Return [X, Y] of the center of cell containing provided text 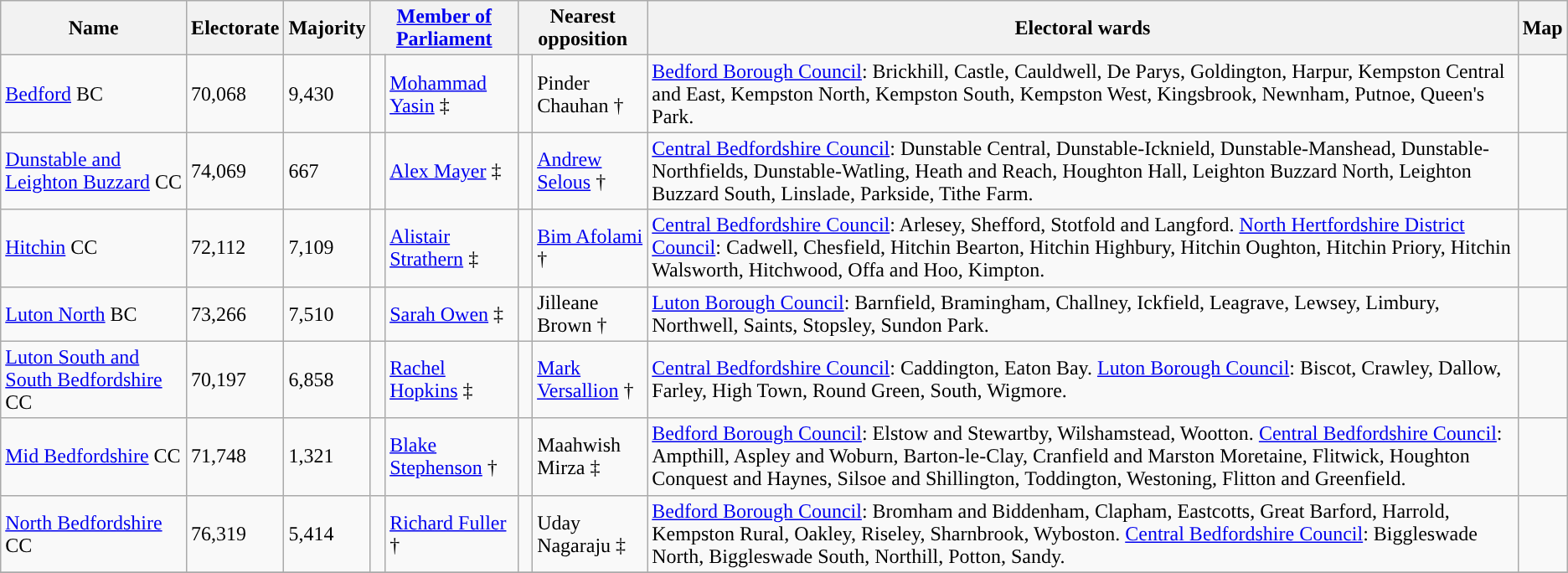
71,748 [235, 457]
Bedford BC [94, 94]
5,414 [327, 534]
1,321 [327, 457]
Luton South and South Bedfordshire CC [94, 379]
Alex Mayer ‡ [452, 171]
Jilleane Brown † [590, 313]
Map [1543, 28]
North Bedfordshire CC [94, 534]
Central Bedfordshire Council: Caddington, Eaton Bay. Luton Borough Council: Biscot, Crawley, Dallow, Farley, High Town, Round Green, South, Wigmore. [1082, 379]
Mark Versallion † [590, 379]
76,319 [235, 534]
667 [327, 171]
Hitchin CC [94, 248]
Mid Bedfordshire CC [94, 457]
Name [94, 28]
72,112 [235, 248]
Bim Afolami † [590, 248]
74,069 [235, 171]
70,068 [235, 94]
9,430 [327, 94]
70,197 [235, 379]
73,266 [235, 313]
Electoral wards [1082, 28]
Andrew Selous † [590, 171]
7,109 [327, 248]
Mohammad Yasin ‡ [452, 94]
Luton Borough Council: Barnfield, Bramingham, Challney, Ickfield, Leagrave, Lewsey, Limbury, Northwell, Saints, Stopsley, Sundon Park. [1082, 313]
Electorate [235, 28]
6,858 [327, 379]
Dunstable and Leighton Buzzard CC [94, 171]
Majority [327, 28]
Rachel Hopkins ‡ [452, 379]
Uday Nagaraju ‡ [590, 534]
Richard Fuller † [452, 534]
Nearest opposition [583, 28]
Pinder Chauhan † [590, 94]
Blake Stephenson † [452, 457]
Luton North BC [94, 313]
Member of Parliament [444, 28]
7,510 [327, 313]
Sarah Owen ‡ [452, 313]
Maahwish Mirza ‡ [590, 457]
Alistair Strathern ‡ [452, 248]
